Return [X, Y] of the center of cell containing provided text 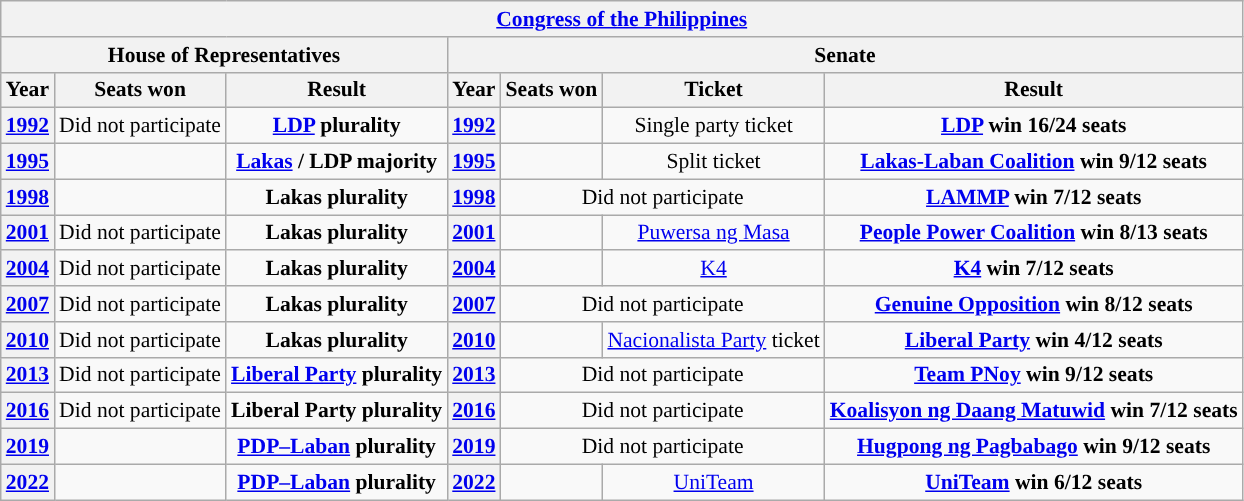
Lakas / LDP majority [336, 162]
Congress of the Philippines [622, 19]
Ticket [713, 90]
People Power Coalition win 8/13 seats [1034, 233]
UniTeam [713, 482]
LDP plurality [336, 126]
Lakas-Laban Coalition win 9/12 seats [1034, 162]
LAMMP win 7/12 seats [1034, 197]
UniTeam win 6/12 seats [1034, 482]
LDP win 16/24 seats [1034, 126]
Senate [844, 55]
Nacionalista Party ticket [713, 340]
K4 win 7/12 seats [1034, 269]
Single party ticket [713, 126]
Koalisyon ng Daang Matuwid win 7/12 seats [1034, 411]
Team PNoy win 9/12 seats [1034, 375]
Puwersa ng Masa [713, 233]
Genuine Opposition win 8/12 seats [1034, 304]
K4 [713, 269]
Liberal Party win 4/12 seats [1034, 340]
Split ticket [713, 162]
Hugpong ng Pagbabago win 9/12 seats [1034, 447]
House of Representatives [224, 55]
